From the cell containing the given text, extract its center point as [X, Y] coordinate. 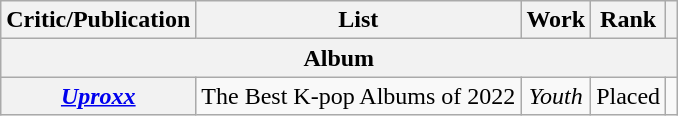
Youth [556, 96]
Album [339, 58]
The Best K-pop Albums of 2022 [358, 96]
Uproxx [98, 96]
Placed [628, 96]
Critic/Publication [98, 20]
Work [556, 20]
List [358, 20]
Rank [628, 20]
